Find where the given text appears and provide that cell's center as (x, y) coordinate. 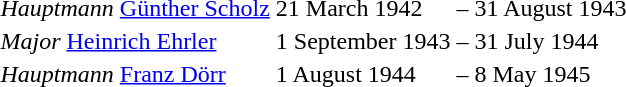
– (462, 41)
1 September 1943 (363, 41)
